Pinpoint the cell where the given text exists, returning its (x, y) midpoint coordinate. 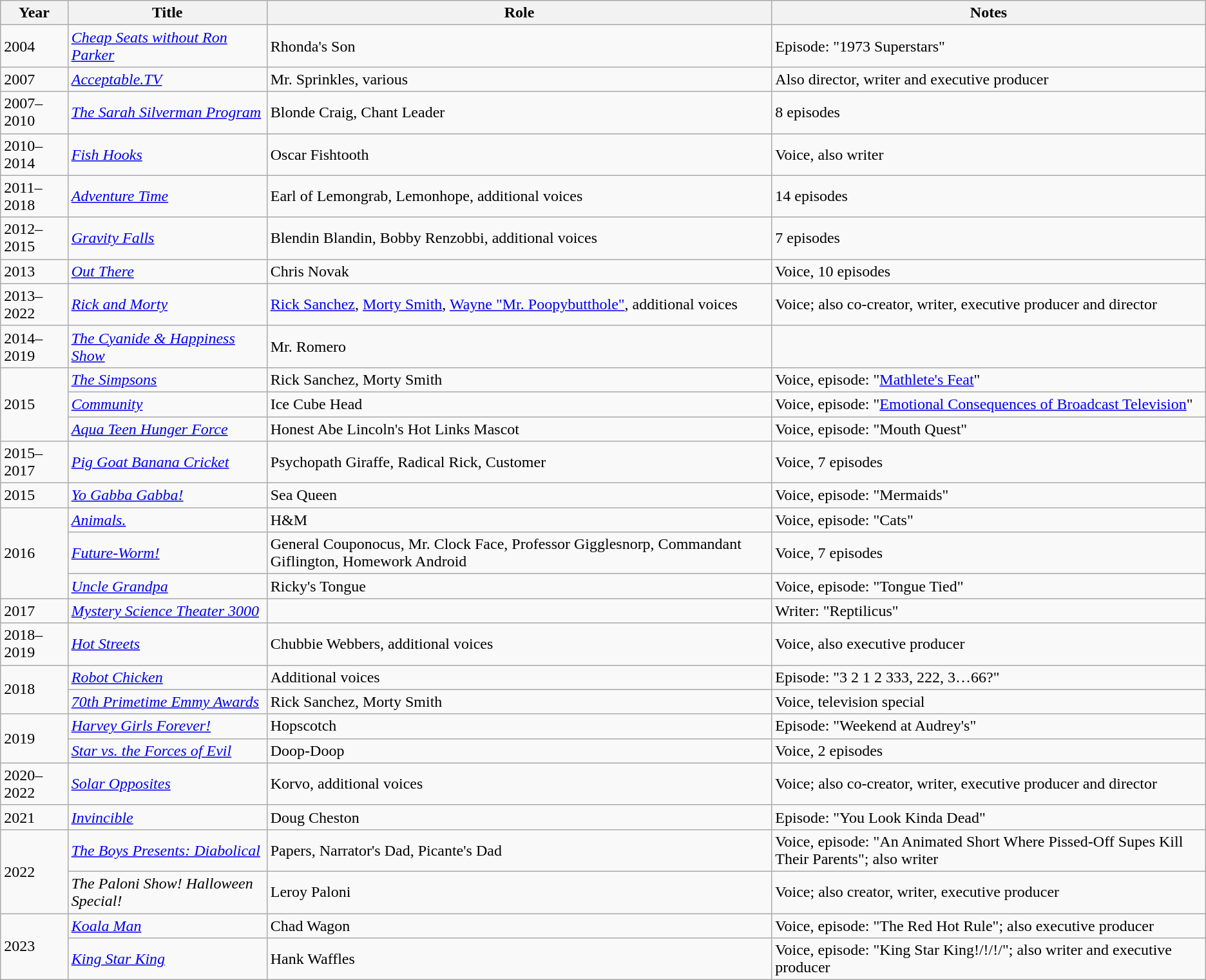
Rhonda's Son (519, 46)
Voice, 2 episodes (988, 751)
Blendin Blandin, Bobby Renzobbi, additional voices (519, 238)
Voice, episode: "The Red Hot Rule"; also executive producer (988, 926)
The Sarah Silverman Program (167, 112)
The Cyanide & Happiness Show (167, 347)
2022 (34, 871)
Title (167, 13)
Blonde Craig, Chant Leader (519, 112)
Community (167, 404)
Harvey Girls Forever! (167, 726)
Hot Streets (167, 644)
70th Primetime Emmy Awards (167, 702)
2018 (34, 689)
2014–2019 (34, 347)
Robot Chicken (167, 677)
Doug Cheston (519, 817)
Future-Worm! (167, 553)
2019 (34, 738)
Voice, also executive producer (988, 644)
Papers, Narrator's Dad, Picante's Dad (519, 850)
Rick Sanchez, Morty Smith, Wayne "Mr. Poopybutthole", additional voices (519, 304)
Cheap Seats without Ron Parker (167, 46)
2023 (34, 947)
2017 (34, 611)
Writer: "Reptilicus" (988, 611)
Additional voices (519, 677)
Voice, television special (988, 702)
Voice, episode: "Mouth Quest" (988, 428)
H&M (519, 520)
2020–2022 (34, 783)
Voice, episode: "Mathlete's Feat" (988, 380)
Role (519, 13)
Chubbie Webbers, additional voices (519, 644)
General Couponocus, Mr. Clock Face, Professor Gigglesnorp, Commandant Giflington, Homework Android (519, 553)
Sea Queen (519, 495)
Mr. Romero (519, 347)
2007–2010 (34, 112)
Voice, also writer (988, 155)
2004 (34, 46)
2021 (34, 817)
Mystery Science Theater 3000 (167, 611)
2016 (34, 553)
2015–2017 (34, 463)
Voice, episode: "Tongue Tied" (988, 586)
Chad Wagon (519, 926)
Solar Opposites (167, 783)
Also director, writer and executive producer (988, 79)
Voice, episode: "Emotional Consequences of Broadcast Television" (988, 404)
Gravity Falls (167, 238)
Rick and Morty (167, 304)
Pig Goat Banana Cricket (167, 463)
Earl of Lemongrab, Lemonhope, additional voices (519, 196)
Episode: "Weekend at Audrey's" (988, 726)
14 episodes (988, 196)
Out There (167, 271)
2011–2018 (34, 196)
Episode: "3 2 1 2 333, 222, 3…66?" (988, 677)
Chris Novak (519, 271)
7 episodes (988, 238)
Hopscotch (519, 726)
Animals. (167, 520)
Doop-Doop (519, 751)
Korvo, additional voices (519, 783)
Leroy Paloni (519, 892)
Voice, 10 episodes (988, 271)
Voice; also creator, writer, executive producer (988, 892)
Episode: "1973 Superstars" (988, 46)
2010–2014 (34, 155)
Notes (988, 13)
Year (34, 13)
Voice, episode: "An Animated Short Where Pissed-Off Supes Kill Their Parents"; also writer (988, 850)
The Paloni Show! Halloween Special! (167, 892)
The Simpsons (167, 380)
8 episodes (988, 112)
Koala Man (167, 926)
Uncle Grandpa (167, 586)
Honest Abe Lincoln's Hot Links Mascot (519, 428)
Star vs. the Forces of Evil (167, 751)
Ice Cube Head (519, 404)
Acceptable.TV (167, 79)
Voice, episode: "Mermaids" (988, 495)
Voice, episode: "King Star King!/!/!/"; also writer and executive producer (988, 959)
Fish Hooks (167, 155)
Yo Gabba Gabba! (167, 495)
2013 (34, 271)
Invincible (167, 817)
The Boys Presents: Diabolical (167, 850)
King Star King (167, 959)
Ricky's Tongue (519, 586)
Episode: "You Look Kinda Dead" (988, 817)
Adventure Time (167, 196)
2007 (34, 79)
Mr. Sprinkles, various (519, 79)
Psychopath Giraffe, Radical Rick, Customer (519, 463)
Aqua Teen Hunger Force (167, 428)
2018–2019 (34, 644)
Voice, episode: "Cats" (988, 520)
2012–2015 (34, 238)
Oscar Fishtooth (519, 155)
2013–2022 (34, 304)
Hank Waffles (519, 959)
